For the text-containing cell, return its midpoint in [X, Y] coordinate format. 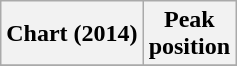
Peakposition [189, 34]
Chart (2014) [72, 34]
